From the cell containing the given text, extract its center point as (X, Y) coordinate. 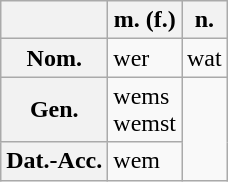
Gen. (54, 110)
n. (205, 20)
m. (f.) (145, 20)
wat (205, 58)
wems wemst (145, 110)
wem (145, 161)
Nom. (54, 58)
wer (145, 58)
Dat.-Acc. (54, 161)
